Identify which cell holds the provided text, then report its (X, Y) central coordinate. 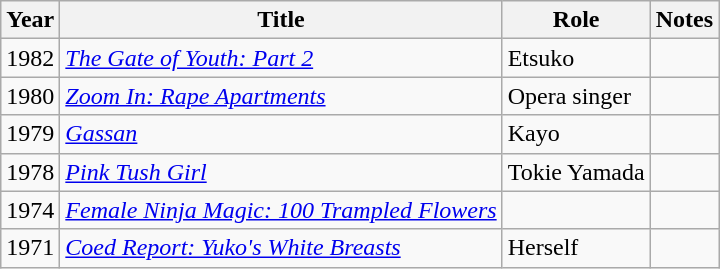
Herself (576, 248)
Year (30, 20)
1980 (30, 96)
Notes (684, 20)
Zoom In: Rape Apartments (281, 96)
Kayo (576, 134)
1982 (30, 58)
1979 (30, 134)
1974 (30, 210)
Title (281, 20)
Female Ninja Magic: 100 Trampled Flowers (281, 210)
Pink Tush Girl (281, 172)
1971 (30, 248)
Etsuko (576, 58)
1978 (30, 172)
Gassan (281, 134)
Coed Report: Yuko's White Breasts (281, 248)
The Gate of Youth: Part 2 (281, 58)
Opera singer (576, 96)
Tokie Yamada (576, 172)
Role (576, 20)
